Locate the cell with the specified text and output its [x, y] center coordinate. 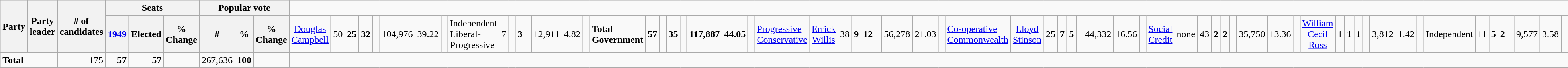
3 [520, 34]
43 [1204, 34]
Total Government [617, 34]
117,887 [705, 34]
Popular vote [244, 8]
Party leader [42, 26]
Independent Liberal-Progressive [474, 34]
3.58 [1550, 34]
none [1186, 34]
104,976 [397, 34]
1.42 [1406, 34]
175 [81, 60]
Lloyd Stinson [1027, 34]
1949 [117, 34]
Co-operative Commonwealth [978, 34]
267,636 [217, 60]
% [245, 34]
Errick Willis [824, 34]
3,812 [1383, 34]
Progressive Conservative [782, 34]
21.03 [926, 34]
# [217, 34]
Seats [153, 8]
16.56 [1126, 34]
11 [1482, 34]
Elected [147, 34]
39.22 [428, 34]
13.36 [1280, 34]
35,750 [1252, 34]
12 [868, 34]
38 [845, 34]
35 [673, 34]
50 [338, 34]
4.82 [572, 34]
56,278 [897, 34]
Social Credit [1161, 34]
100 [245, 60]
9,577 [1527, 34]
# ofcandidates [81, 26]
12,911 [546, 34]
Douglas Campbell [310, 34]
44.05 [735, 34]
Party [14, 26]
9 [856, 34]
William Cecil Ross [1317, 34]
Independent [1449, 34]
44,332 [1098, 34]
Total [29, 60]
32 [366, 34]
